Return the [x, y] coordinate for the center point of the cell that contains the specified text.  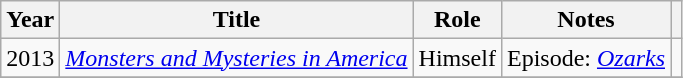
2013 [30, 58]
Himself [457, 58]
Episode: Ozarks [586, 58]
Monsters and Mysteries in America [236, 58]
Year [30, 20]
Notes [586, 20]
Title [236, 20]
Role [457, 20]
